Capture the cell that displays the provided text and extract its (X, Y) central coordinate. 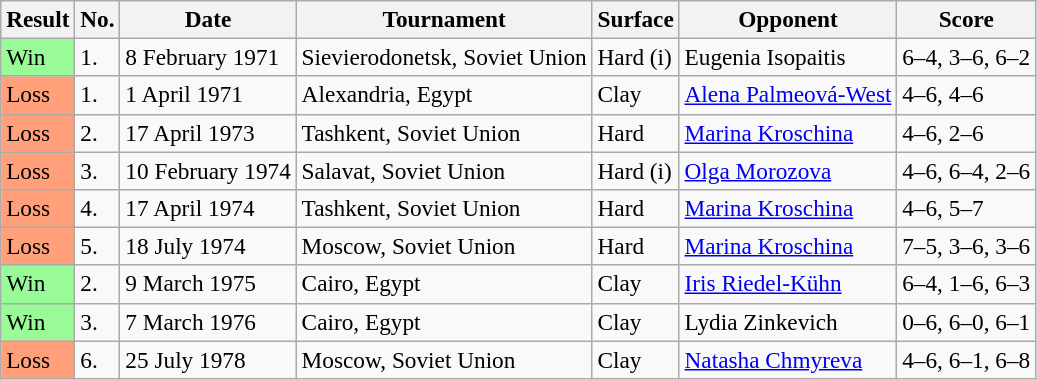
Date (208, 19)
Sievierodonetsk, Soviet Union (444, 57)
Score (966, 19)
8 February 1971 (208, 57)
Alena Palmeová-West (788, 95)
Olga Morozova (788, 170)
0–6, 6–0, 6–1 (966, 322)
4–6, 4–6 (966, 95)
18 July 1974 (208, 246)
9 March 1975 (208, 284)
6–4, 1–6, 6–3 (966, 284)
Opponent (788, 19)
Natasha Chmyreva (788, 359)
4–6, 5–7 (966, 208)
25 July 1978 (208, 359)
17 April 1974 (208, 208)
Lydia Zinkevich (788, 322)
4–6, 6–4, 2–6 (966, 170)
7 March 1976 (208, 322)
4–6, 2–6 (966, 133)
Iris Riedel-Kühn (788, 284)
Eugenia Isopaitis (788, 57)
Salavat, Soviet Union (444, 170)
7–5, 3–6, 3–6 (966, 246)
4–6, 6–1, 6–8 (966, 359)
Alexandria, Egypt (444, 95)
10 February 1974 (208, 170)
6–4, 3–6, 6–2 (966, 57)
6. (98, 359)
5. (98, 246)
1 April 1971 (208, 95)
17 April 1973 (208, 133)
Result (38, 19)
Tournament (444, 19)
No. (98, 19)
Surface (636, 19)
4. (98, 208)
